For the text-containing cell, return its midpoint in [x, y] coordinate format. 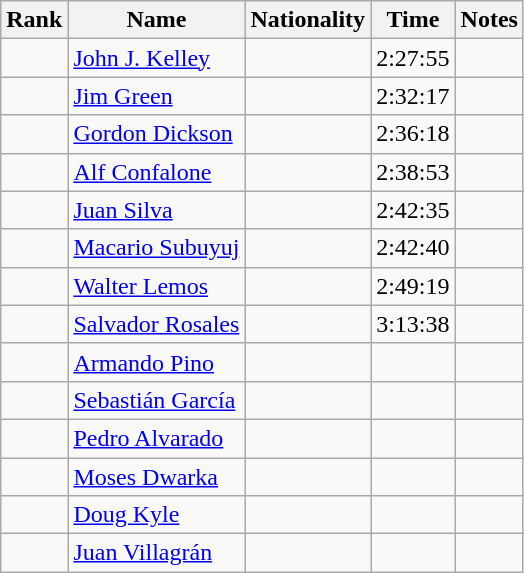
Doug Kyle [156, 515]
Gordon Dickson [156, 134]
Name [156, 20]
Rank [34, 20]
2:32:17 [413, 96]
3:13:38 [413, 324]
2:38:53 [413, 172]
Armando Pino [156, 362]
Pedro Alvarado [156, 438]
Nationality [308, 20]
Notes [489, 20]
2:49:19 [413, 286]
Juan Silva [156, 210]
2:42:35 [413, 210]
Jim Green [156, 96]
2:36:18 [413, 134]
Walter Lemos [156, 286]
Juan Villagrán [156, 553]
John J. Kelley [156, 58]
Alf Confalone [156, 172]
2:27:55 [413, 58]
Salvador Rosales [156, 324]
Sebastián García [156, 400]
Macario Subuyuj [156, 248]
2:42:40 [413, 248]
Moses Dwarka [156, 477]
Time [413, 20]
